Identify which cell holds the provided text, then report its (X, Y) central coordinate. 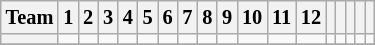
Team (30, 17)
1 (68, 17)
7 (187, 17)
5 (148, 17)
4 (128, 17)
9 (227, 17)
11 (282, 17)
12 (311, 17)
10 (252, 17)
3 (108, 17)
6 (168, 17)
8 (207, 17)
2 (88, 17)
